Determine the [x, y] coordinate at the center of the cell enclosing the given text.  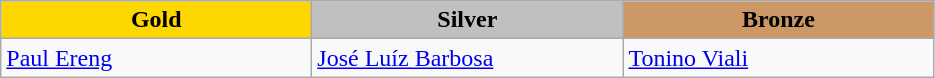
José Luíz Barbosa [468, 58]
Bronze [778, 20]
Gold [156, 20]
Paul Ereng [156, 58]
Silver [468, 20]
Tonino Viali [778, 58]
